Locate the cell with the specified text and output its [X, Y] center coordinate. 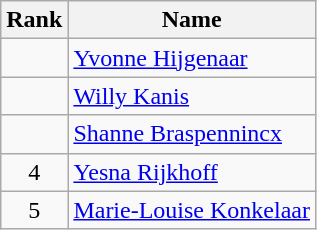
Rank [34, 20]
Yesna Rijkhoff [192, 172]
4 [34, 172]
Willy Kanis [192, 96]
Name [192, 20]
5 [34, 210]
Yvonne Hijgenaar [192, 58]
Shanne Braspennincx [192, 134]
Marie-Louise Konkelaar [192, 210]
